Identify which cell holds the provided text, then report its (x, y) central coordinate. 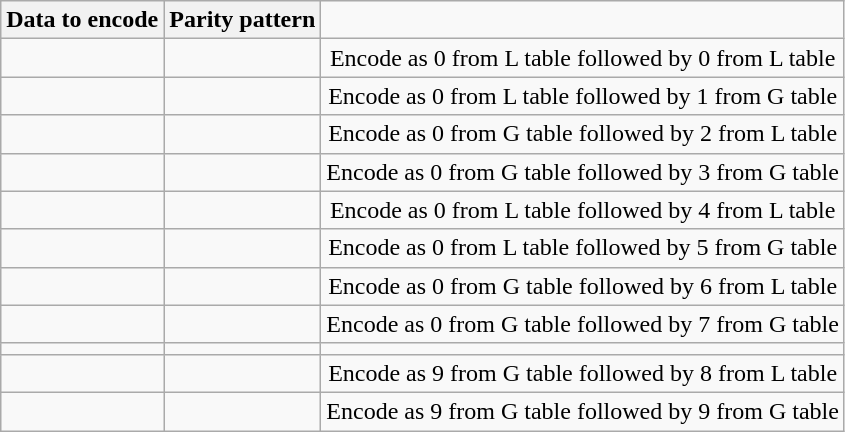
Data to encode (82, 20)
Encode as 0 from G table followed by 3 from G table (583, 172)
Encode as 0 from L table followed by 1 from G table (583, 96)
Encode as 9 from G table followed by 9 from G table (583, 411)
Parity pattern (242, 20)
Encode as 0 from L table followed by 5 from G table (583, 248)
Encode as 0 from L table followed by 4 from L table (583, 210)
Encode as 0 from G table followed by 7 from G table (583, 324)
Encode as 0 from G table followed by 6 from L table (583, 286)
Encode as 9 from G table followed by 8 from L table (583, 373)
Encode as 0 from L table followed by 0 from L table (583, 58)
Encode as 0 from G table followed by 2 from L table (583, 134)
